Return the [x, y] coordinate for the center point of the cell that contains the specified text.  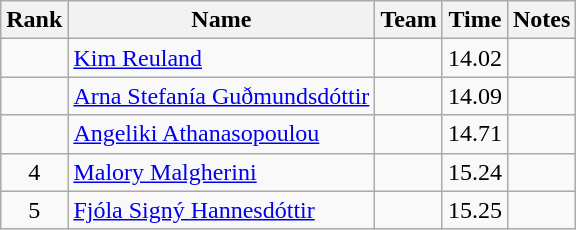
Team [409, 20]
Angeliki Athanasopoulou [222, 134]
14.02 [474, 58]
Rank [34, 20]
Arna Stefanía Guðmundsdóttir [222, 96]
Notes [541, 20]
Kim Reuland [222, 58]
Time [474, 20]
Fjóla Signý Hannesdóttir [222, 210]
5 [34, 210]
14.71 [474, 134]
15.25 [474, 210]
Name [222, 20]
4 [34, 172]
14.09 [474, 96]
15.24 [474, 172]
Malory Malgherini [222, 172]
